Pinpoint the cell where the given text exists, returning its (x, y) midpoint coordinate. 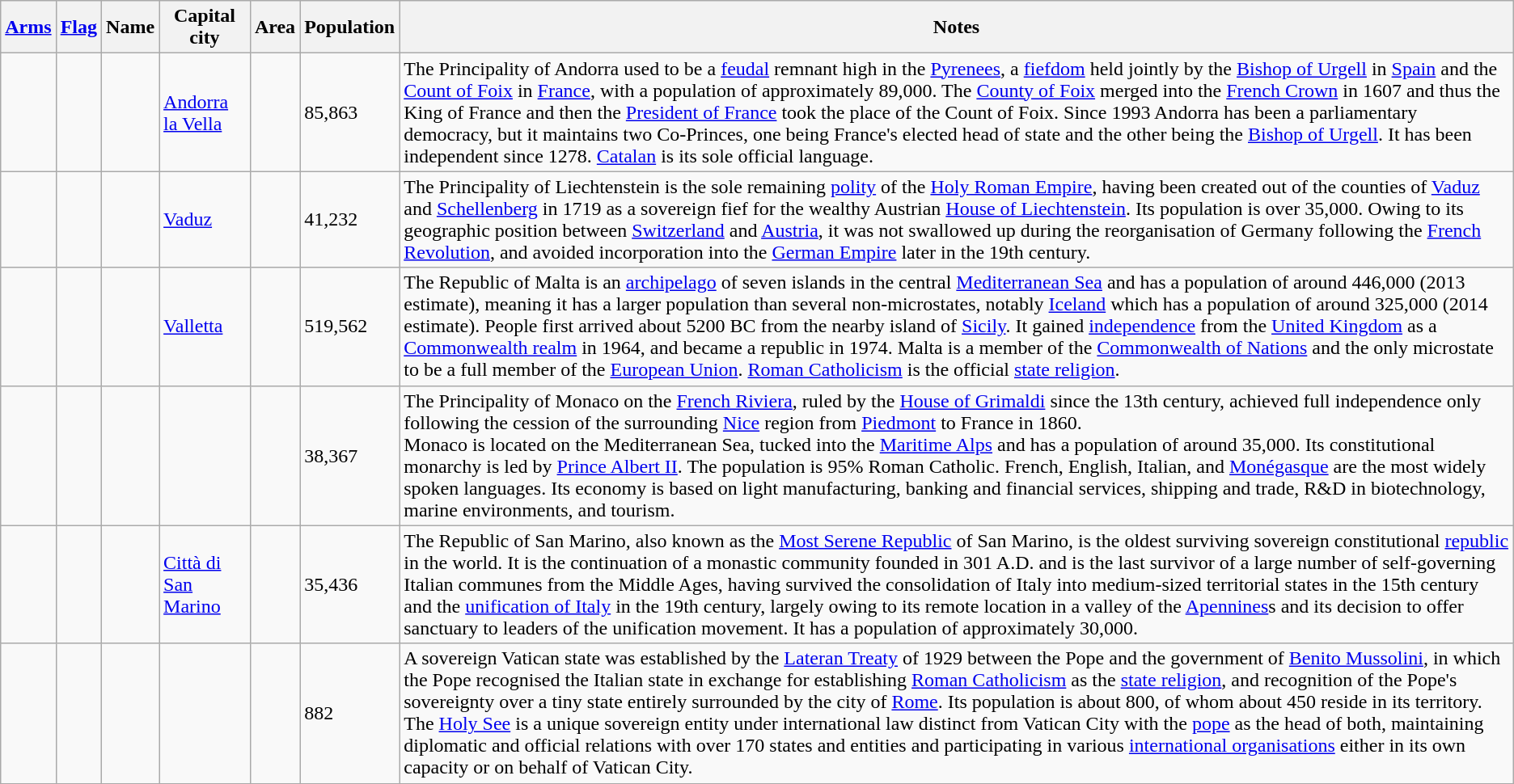
882 (349, 713)
Città di San Marino (205, 584)
519,562 (349, 327)
Population (349, 27)
Arms (28, 27)
Flag (78, 27)
Valletta (205, 327)
Capital city (205, 27)
Name (131, 27)
Area (275, 27)
38,367 (349, 456)
Vaduz (205, 220)
35,436 (349, 584)
Notes (957, 27)
41,232 (349, 220)
Andorra la Vella (205, 112)
85,863 (349, 112)
